For the text-containing cell, return its midpoint in [x, y] coordinate format. 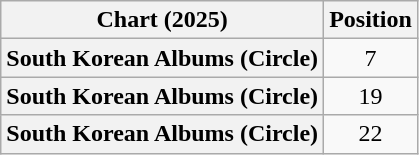
7 [371, 58]
Position [371, 20]
19 [371, 96]
22 [371, 134]
Chart (2025) [162, 20]
